Detect which cell encompasses the target text, then output its (X, Y) center coordinate. 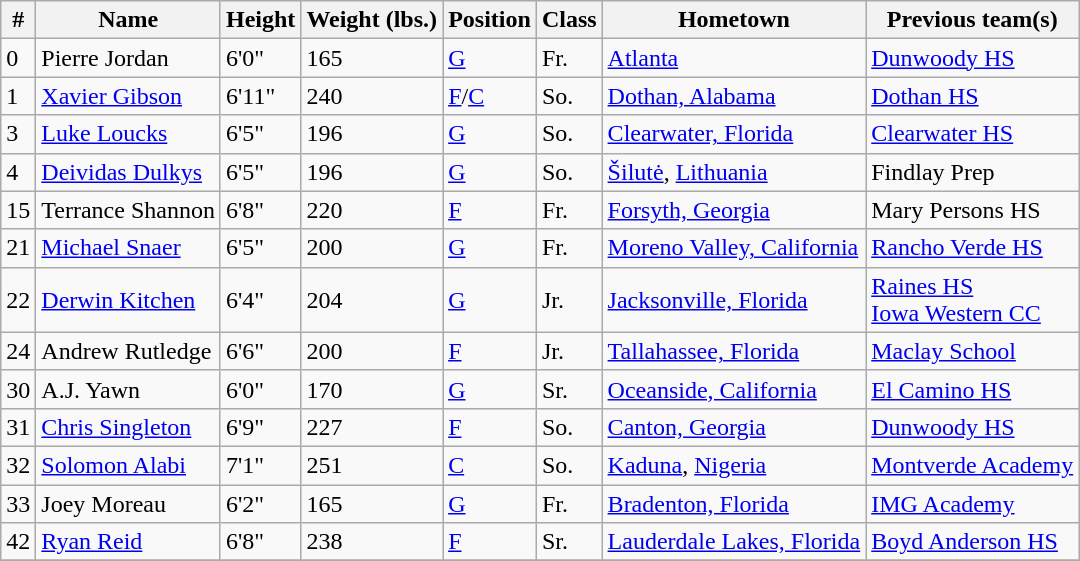
6'9" (260, 427)
Luke Loucks (128, 134)
Joey Moreau (128, 503)
Kaduna, Nigeria (734, 465)
Previous team(s) (972, 20)
251 (372, 465)
Name (128, 20)
1 (18, 96)
Height (260, 20)
Class (569, 20)
15 (18, 210)
220 (372, 210)
7'1" (260, 465)
Terrance Shannon (128, 210)
Dothan HS (972, 96)
Ryan Reid (128, 542)
Montverde Academy (972, 465)
Šilutė, Lithuania (734, 172)
6'6" (260, 351)
Clearwater, Florida (734, 134)
227 (372, 427)
Weight (lbs.) (372, 20)
Andrew Rutledge (128, 351)
3 (18, 134)
Mary Persons HS (972, 210)
22 (18, 300)
Deividas Dulkys (128, 172)
Moreno Valley, California (734, 248)
Derwin Kitchen (128, 300)
Xavier Gibson (128, 96)
Pierre Jordan (128, 58)
Hometown (734, 20)
Solomon Alabi (128, 465)
Michael Snaer (128, 248)
170 (372, 389)
Raines HSIowa Western CC (972, 300)
32 (18, 465)
30 (18, 389)
238 (372, 542)
IMG Academy (972, 503)
Chris Singleton (128, 427)
A.J. Yawn (128, 389)
21 (18, 248)
31 (18, 427)
Boyd Anderson HS (972, 542)
Rancho Verde HS (972, 248)
33 (18, 503)
24 (18, 351)
Canton, Georgia (734, 427)
Jacksonville, Florida (734, 300)
# (18, 20)
Bradenton, Florida (734, 503)
Findlay Prep (972, 172)
F/C (490, 96)
Clearwater HS (972, 134)
Lauderdale Lakes, Florida (734, 542)
42 (18, 542)
6'2" (260, 503)
6'11" (260, 96)
Position (490, 20)
C (490, 465)
El Camino HS (972, 389)
Forsyth, Georgia (734, 210)
6'4" (260, 300)
0 (18, 58)
Atlanta (734, 58)
Oceanside, California (734, 389)
204 (372, 300)
Tallahassee, Florida (734, 351)
Maclay School (972, 351)
240 (372, 96)
4 (18, 172)
Dothan, Alabama (734, 96)
